Search for the cell housing the specified text and yield its (X, Y) center coordinate. 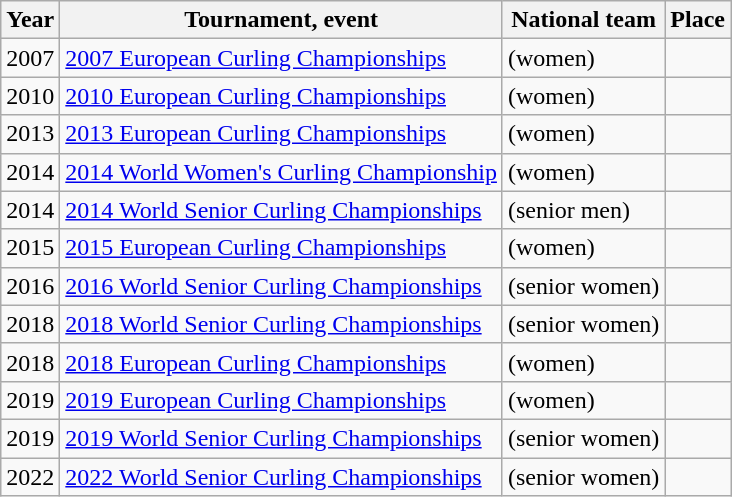
2010 (30, 96)
2015 (30, 248)
2018 World Senior Curling Championships (282, 324)
2013 (30, 134)
2019 World Senior Curling Championships (282, 438)
2007 (30, 58)
2022 (30, 477)
Year (30, 20)
2019 European Curling Championships (282, 400)
2013 European Curling Championships (282, 134)
(senior men) (583, 210)
2014 World Women's Curling Championship (282, 172)
2010 European Curling Championships (282, 96)
Place (698, 20)
2016 World Senior Curling Championships (282, 286)
2016 (30, 286)
2015 European Curling Championships (282, 248)
2014 World Senior Curling Championships (282, 210)
National team (583, 20)
2022 World Senior Curling Championships (282, 477)
2007 European Curling Championships (282, 58)
Tournament, event (282, 20)
2018 European Curling Championships (282, 362)
